Find where the given text appears and provide that cell's center as (x, y) coordinate. 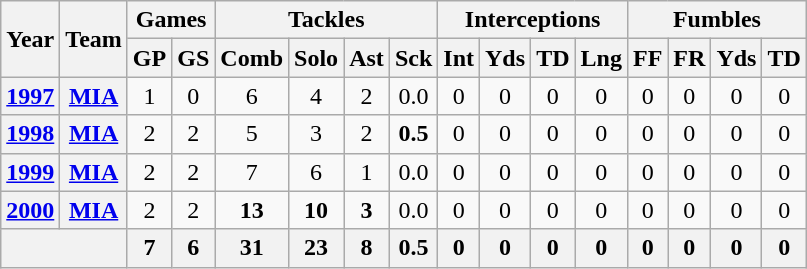
FF (647, 58)
Fumbles (716, 20)
10 (316, 210)
1998 (30, 134)
Year (30, 39)
Int (459, 58)
23 (316, 248)
Tackles (326, 20)
4 (316, 96)
Team (94, 39)
31 (252, 248)
5 (252, 134)
8 (367, 248)
FR (690, 58)
GP (149, 58)
Ast (367, 58)
Solo (316, 58)
2000 (30, 210)
1997 (30, 96)
Interceptions (533, 20)
Sck (413, 58)
Comb (252, 58)
13 (252, 210)
Games (170, 20)
1999 (30, 172)
Lng (601, 58)
GS (194, 58)
